Scan for the cell matching the given text and deliver its (x, y) coordinate at center. 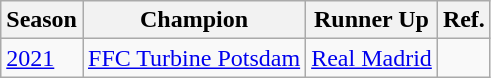
Champion (194, 20)
Real Madrid (372, 58)
Season (42, 20)
FFC Turbine Potsdam (194, 58)
Ref. (464, 20)
Runner Up (372, 20)
2021 (42, 58)
